Return [X, Y] of the center of cell containing provided text 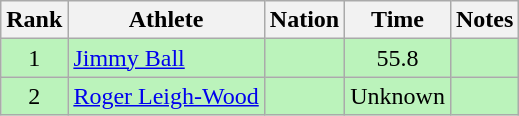
Time [398, 20]
Unknown [398, 96]
Notes [484, 20]
Roger Leigh-Wood [166, 96]
Jimmy Ball [166, 58]
Nation [304, 20]
2 [34, 96]
Athlete [166, 20]
1 [34, 58]
55.8 [398, 58]
Rank [34, 20]
